Provide the (X, Y) coordinate of the cell's center where the given text is located.  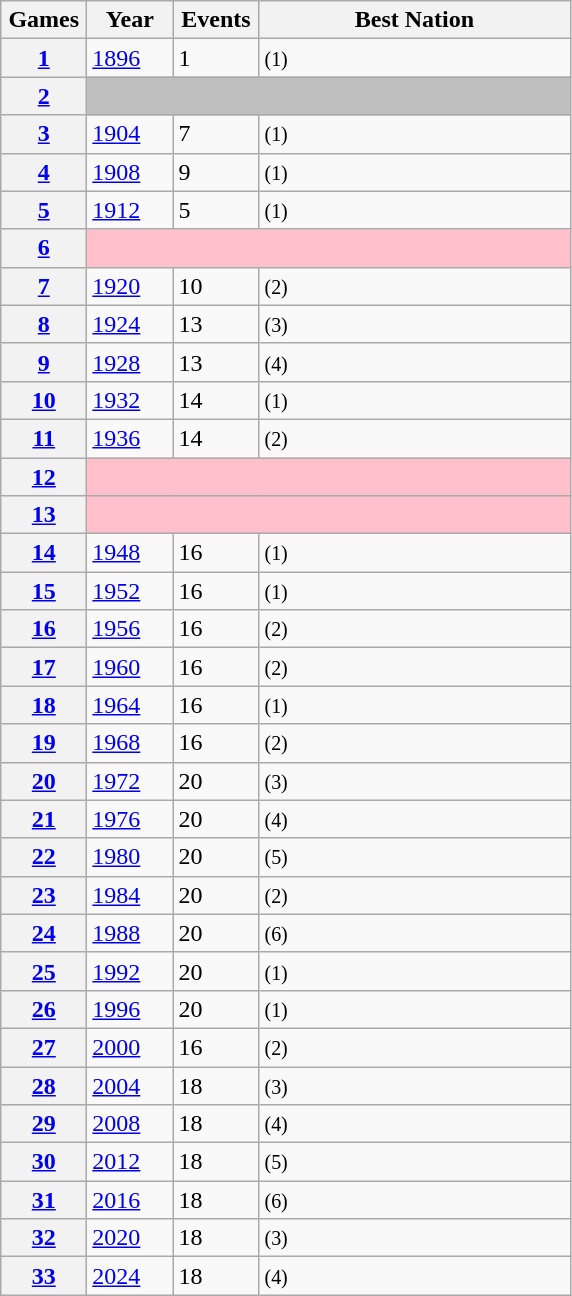
6 (44, 248)
1960 (130, 667)
1956 (130, 629)
1980 (130, 857)
33 (44, 1276)
24 (44, 933)
1928 (130, 362)
11 (44, 438)
1908 (130, 172)
2000 (130, 1047)
1936 (130, 438)
1968 (130, 743)
1972 (130, 781)
1996 (130, 1009)
Best Nation (414, 20)
1920 (130, 286)
23 (44, 895)
2012 (130, 1162)
26 (44, 1009)
19 (44, 743)
15 (44, 591)
1932 (130, 400)
1904 (130, 134)
Games (44, 20)
2016 (130, 1200)
1952 (130, 591)
21 (44, 819)
2004 (130, 1085)
30 (44, 1162)
4 (44, 172)
1984 (130, 895)
1976 (130, 819)
1948 (130, 553)
Events (216, 20)
1992 (130, 971)
2 (44, 96)
2020 (130, 1238)
8 (44, 324)
12 (44, 477)
25 (44, 971)
1924 (130, 324)
31 (44, 1200)
1912 (130, 210)
3 (44, 134)
27 (44, 1047)
32 (44, 1238)
2024 (130, 1276)
29 (44, 1124)
1988 (130, 933)
Year (130, 20)
1896 (130, 58)
22 (44, 857)
28 (44, 1085)
2008 (130, 1124)
17 (44, 667)
1964 (130, 705)
